Identify which cell holds the provided text, then report its [X, Y] central coordinate. 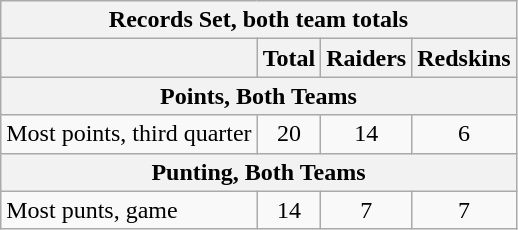
Points, Both Teams [258, 96]
Total [289, 58]
Punting, Both Teams [258, 172]
Most punts, game [129, 210]
Raiders [366, 58]
Records Set, both team totals [258, 20]
Redskins [464, 58]
6 [464, 134]
Most points, third quarter [129, 134]
20 [289, 134]
